Identify which cell holds the provided text, then report its [x, y] central coordinate. 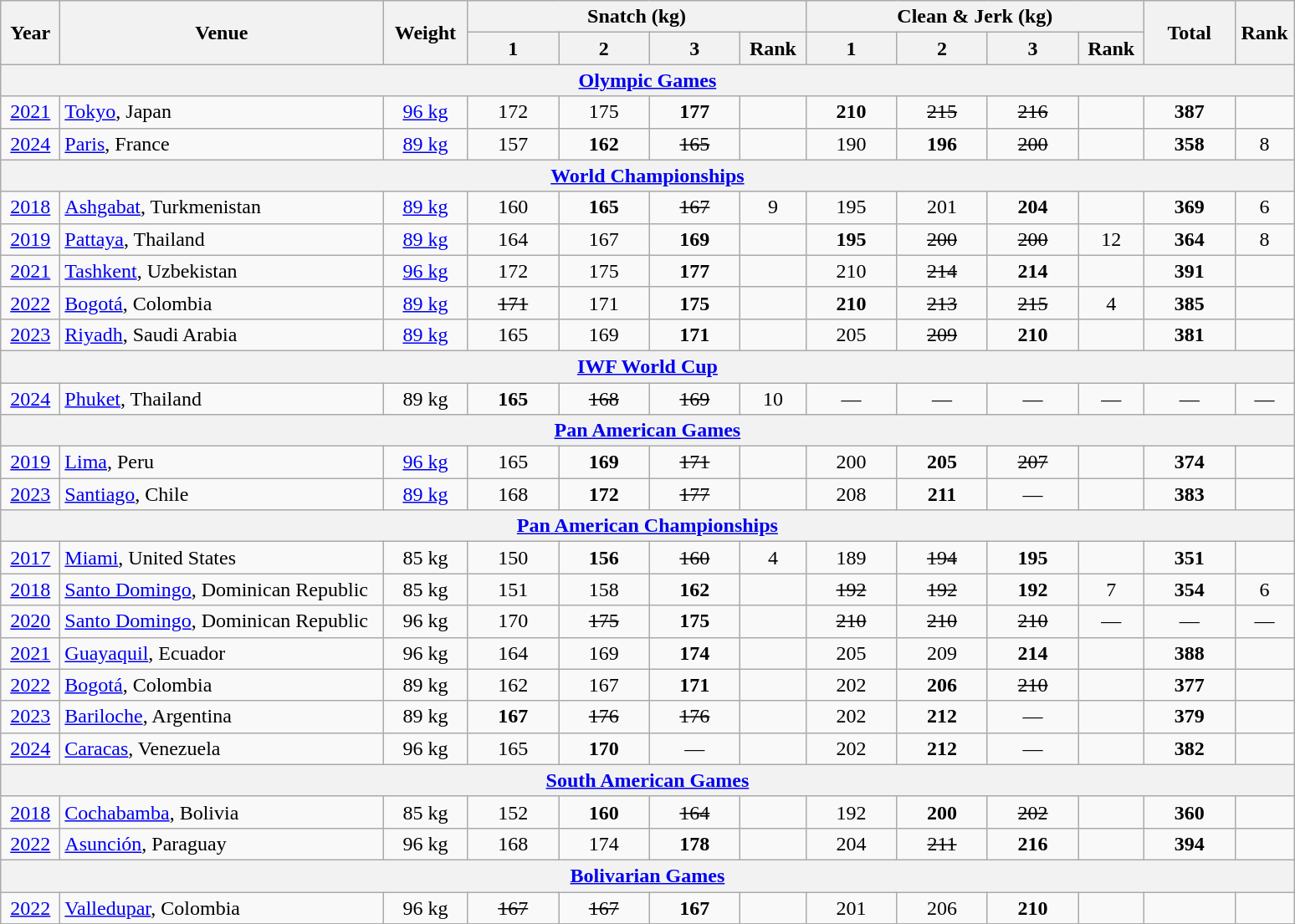
2017 [30, 558]
Phuket, Thailand [222, 399]
Valledupar, Colombia [222, 907]
360 [1190, 812]
157 [514, 144]
196 [942, 144]
Bariloche, Argentina [222, 717]
178 [694, 844]
Pattaya, Thailand [222, 239]
Asunción, Paraguay [222, 844]
Cochabamba, Bolivia [222, 812]
377 [1190, 685]
381 [1190, 334]
Ashgabat, Turkmenistan [222, 207]
383 [1190, 494]
South American Games [647, 780]
152 [514, 812]
207 [1032, 462]
Pan American Games [647, 431]
Tashkent, Uzbekistan [222, 271]
190 [852, 144]
Tokyo, Japan [222, 112]
151 [514, 590]
351 [1190, 558]
354 [1190, 590]
Snatch (kg) [637, 17]
374 [1190, 462]
Paris, France [222, 144]
213 [942, 303]
IWF World Cup [647, 366]
World Championships [647, 176]
Venue [222, 33]
9 [773, 207]
2020 [30, 621]
Riyadh, Saudi Arabia [222, 334]
Weight [425, 33]
194 [942, 558]
Caracas, Venezuela [222, 748]
382 [1190, 748]
Guayaquil, Ecuador [222, 653]
387 [1190, 112]
12 [1111, 239]
150 [514, 558]
Santiago, Chile [222, 494]
391 [1190, 271]
Miami, United States [222, 558]
379 [1190, 717]
Bolivarian Games [647, 876]
394 [1190, 844]
10 [773, 399]
Year [30, 33]
Olympic Games [647, 80]
Lima, Peru [222, 462]
7 [1111, 590]
358 [1190, 144]
158 [604, 590]
385 [1190, 303]
369 [1190, 207]
156 [604, 558]
Clean & Jerk (kg) [975, 17]
Total [1190, 33]
189 [852, 558]
388 [1190, 653]
208 [852, 494]
364 [1190, 239]
Pan American Championships [647, 526]
